Find where the given text appears and provide that cell's center as [x, y] coordinate. 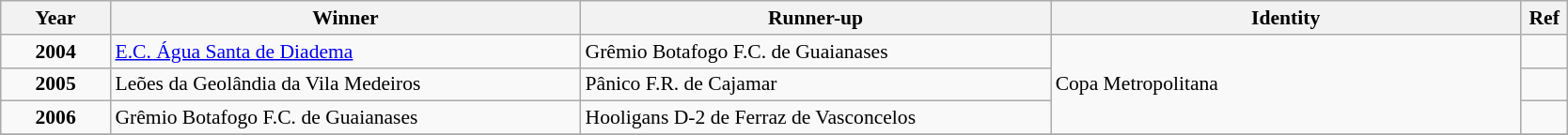
2006 [56, 118]
Winner [345, 18]
Copa Metropolitana [1286, 84]
Ref [1544, 18]
2004 [56, 52]
Pânico F.R. de Cajamar [816, 84]
Identity [1286, 18]
2005 [56, 84]
E.C. Água Santa de Diadema [345, 52]
Runner-up [816, 18]
Hooligans D-2 de Ferraz de Vasconcelos [816, 118]
Year [56, 18]
Leões da Geolândia da Vila Medeiros [345, 84]
